Determine the [X, Y] coordinate at the center of the cell enclosing the given text.  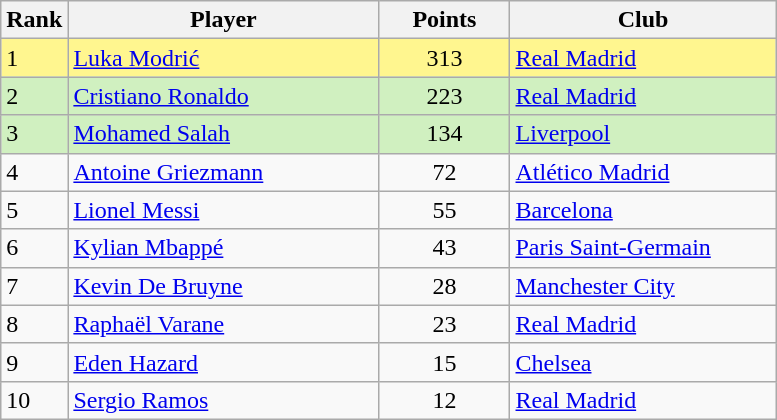
Barcelona [643, 210]
Paris Saint-Germain [643, 248]
Eden Hazard [224, 362]
Lionel Messi [224, 210]
Kylian Mbappé [224, 248]
Raphaël Varane [224, 324]
Mohamed Salah [224, 134]
5 [34, 210]
Kevin De Bruyne [224, 286]
Chelsea [643, 362]
313 [444, 58]
4 [34, 172]
Luka Modrić [224, 58]
Liverpool [643, 134]
2 [34, 96]
Atlético Madrid [643, 172]
134 [444, 134]
3 [34, 134]
72 [444, 172]
Manchester City [643, 286]
7 [34, 286]
Antoine Griezmann [224, 172]
23 [444, 324]
223 [444, 96]
Points [444, 20]
15 [444, 362]
Rank [34, 20]
8 [34, 324]
9 [34, 362]
10 [34, 400]
Player [224, 20]
6 [34, 248]
Cristiano Ronaldo [224, 96]
1 [34, 58]
Club [643, 20]
12 [444, 400]
Sergio Ramos [224, 400]
28 [444, 286]
43 [444, 248]
55 [444, 210]
